Extract the (X, Y) coordinate from the center of the cell holding the provided text.  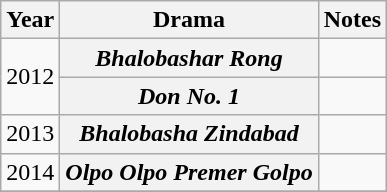
Bhalobasha Zindabad (189, 134)
2013 (30, 134)
Bhalobashar Rong (189, 58)
2014 (30, 172)
Don No. 1 (189, 96)
Notes (352, 20)
2012 (30, 77)
Drama (189, 20)
Year (30, 20)
Olpo Olpo Premer Golpo (189, 172)
